Capture the cell that displays the provided text and extract its [X, Y] central coordinate. 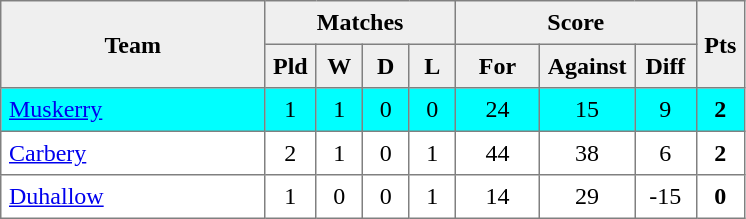
For [497, 66]
Carbery [133, 153]
Muskerry [133, 110]
14 [497, 197]
Team [133, 44]
Diff [666, 66]
Against [586, 66]
15 [586, 110]
L [432, 66]
9 [666, 110]
29 [586, 197]
Pld [290, 66]
6 [666, 153]
Score [576, 23]
W [339, 66]
38 [586, 153]
Pts [720, 44]
Matches [360, 23]
Duhallow [133, 197]
-15 [666, 197]
24 [497, 110]
44 [497, 153]
D [385, 66]
